From the cell containing the given text, extract its center point as [x, y] coordinate. 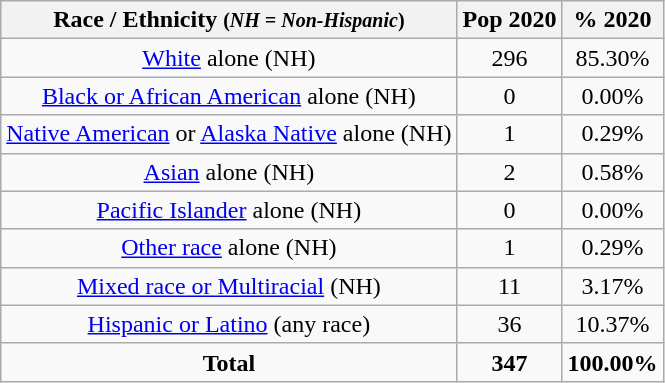
Other race alone (NH) [229, 248]
Mixed race or Multiracial (NH) [229, 286]
Asian alone (NH) [229, 172]
100.00% [612, 362]
Hispanic or Latino (any race) [229, 324]
Pacific Islander alone (NH) [229, 210]
85.30% [612, 58]
Pop 2020 [510, 20]
% 2020 [612, 20]
0.58% [612, 172]
11 [510, 286]
10.37% [612, 324]
296 [510, 58]
White alone (NH) [229, 58]
Black or African American alone (NH) [229, 96]
36 [510, 324]
Race / Ethnicity (NH = Non-Hispanic) [229, 20]
347 [510, 362]
Total [229, 362]
Native American or Alaska Native alone (NH) [229, 134]
3.17% [612, 286]
2 [510, 172]
